Output the [X, Y] coordinate of the center of the cell containing the given text.  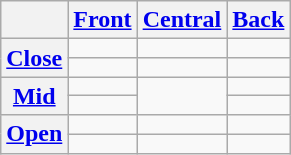
Mid [34, 96]
Open [34, 134]
Back [258, 20]
Central [182, 20]
Front [102, 20]
Close [34, 58]
